Scan for the cell matching the given text and deliver its (x, y) coordinate at center. 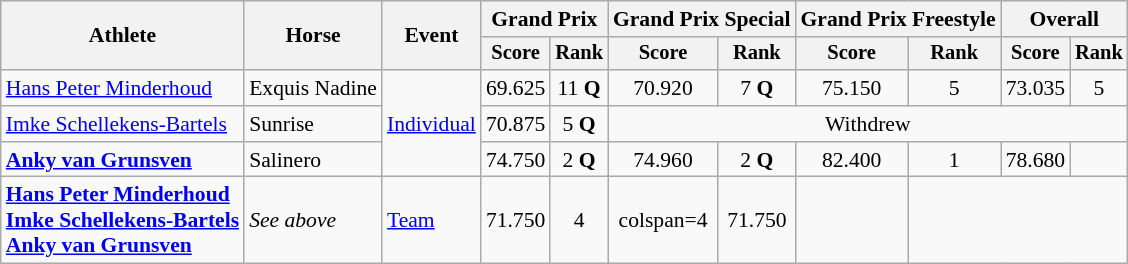
colspan=4 (663, 220)
Exquis Nadine (313, 88)
Grand Prix Freestyle (898, 19)
Imke Schellekens-Bartels (122, 124)
5 Q (579, 124)
Team (432, 220)
Horse (313, 36)
See above (313, 220)
Hans Peter MinderhoudImke Schellekens-BartelsAnky van Grunsven (122, 220)
Athlete (122, 36)
74.750 (516, 160)
78.680 (1036, 160)
Event (432, 36)
Individual (432, 124)
Anky van Grunsven (122, 160)
69.625 (516, 88)
4 (579, 220)
74.960 (663, 160)
1 (954, 160)
Salinero (313, 160)
Grand Prix (544, 19)
70.875 (516, 124)
75.150 (852, 88)
70.920 (663, 88)
82.400 (852, 160)
7 Q (756, 88)
73.035 (1036, 88)
Hans Peter Minderhoud (122, 88)
Sunrise (313, 124)
11 Q (579, 88)
Grand Prix Special (702, 19)
Withdrew (868, 124)
Overall (1064, 19)
